Determine the [X, Y] coordinate at the center of the cell enclosing the given text.  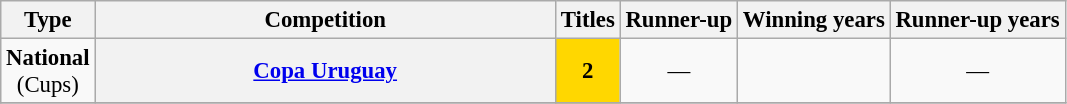
2 [588, 72]
Titles [588, 20]
Competition [326, 20]
Runner-up years [978, 20]
Runner-up [678, 20]
National(Cups) [48, 72]
Copa Uruguay [326, 72]
Winning years [814, 20]
Type [48, 20]
